Locate the cell with the specified text and output its [x, y] center coordinate. 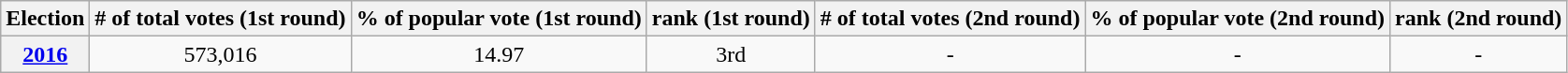
14.97 [499, 54]
# of total votes (1st round) [221, 19]
% of popular vote (2nd round) [1238, 19]
rank (2nd round) [1478, 19]
# of total votes (2nd round) [951, 19]
3rd [731, 54]
rank (1st round) [731, 19]
2016 [45, 54]
% of popular vote (1st round) [499, 19]
573,016 [221, 54]
Election [45, 19]
